Pinpoint the cell where the given text exists, returning its [X, Y] midpoint coordinate. 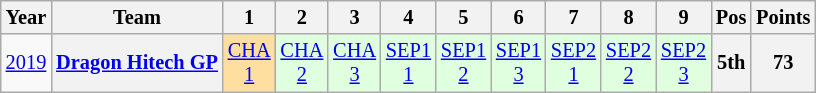
Points [783, 17]
Team [137, 17]
1 [250, 17]
SEP12 [464, 63]
SEP11 [408, 63]
Pos [731, 17]
SEP23 [684, 63]
2 [302, 17]
8 [628, 17]
SEP13 [518, 63]
CHA1 [250, 63]
CHA3 [354, 63]
5th [731, 63]
3 [354, 17]
SEP21 [574, 63]
Year [26, 17]
73 [783, 63]
7 [574, 17]
Dragon Hitech GP [137, 63]
2019 [26, 63]
4 [408, 17]
9 [684, 17]
5 [464, 17]
CHA2 [302, 63]
SEP22 [628, 63]
6 [518, 17]
